Provide the [x, y] coordinate of the cell's center where the given text is located.  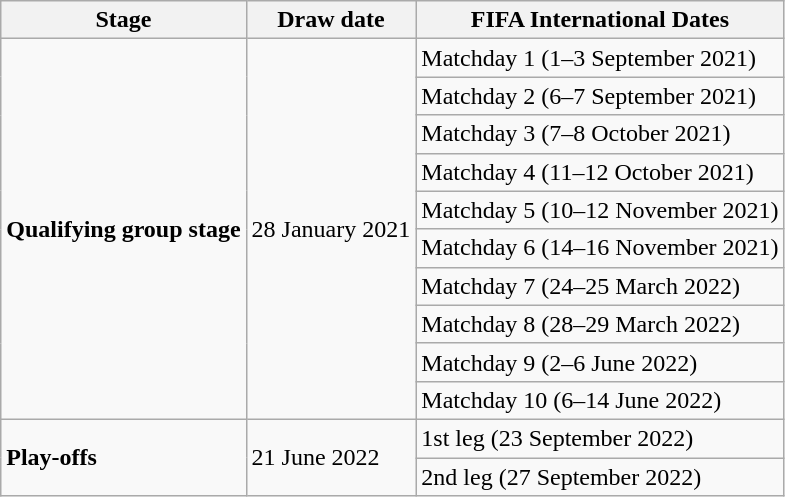
FIFA International Dates [600, 20]
1st leg (23 September 2022) [600, 438]
Matchday 4 (11–12 October 2021) [600, 172]
Matchday 8 (28–29 March 2022) [600, 324]
Matchday 5 (10–12 November 2021) [600, 210]
Matchday 10 (6–14 June 2022) [600, 400]
Matchday 3 (7–8 October 2021) [600, 134]
Matchday 2 (6–7 September 2021) [600, 96]
28 January 2021 [331, 230]
Matchday 7 (24–25 March 2022) [600, 286]
Matchday 1 (1–3 September 2021) [600, 58]
Matchday 9 (2–6 June 2022) [600, 362]
Matchday 6 (14–16 November 2021) [600, 248]
Qualifying group stage [124, 230]
Draw date [331, 20]
Play-offs [124, 457]
Stage [124, 20]
2nd leg (27 September 2022) [600, 477]
21 June 2022 [331, 457]
